From the cell containing the given text, extract its center point as [X, Y] coordinate. 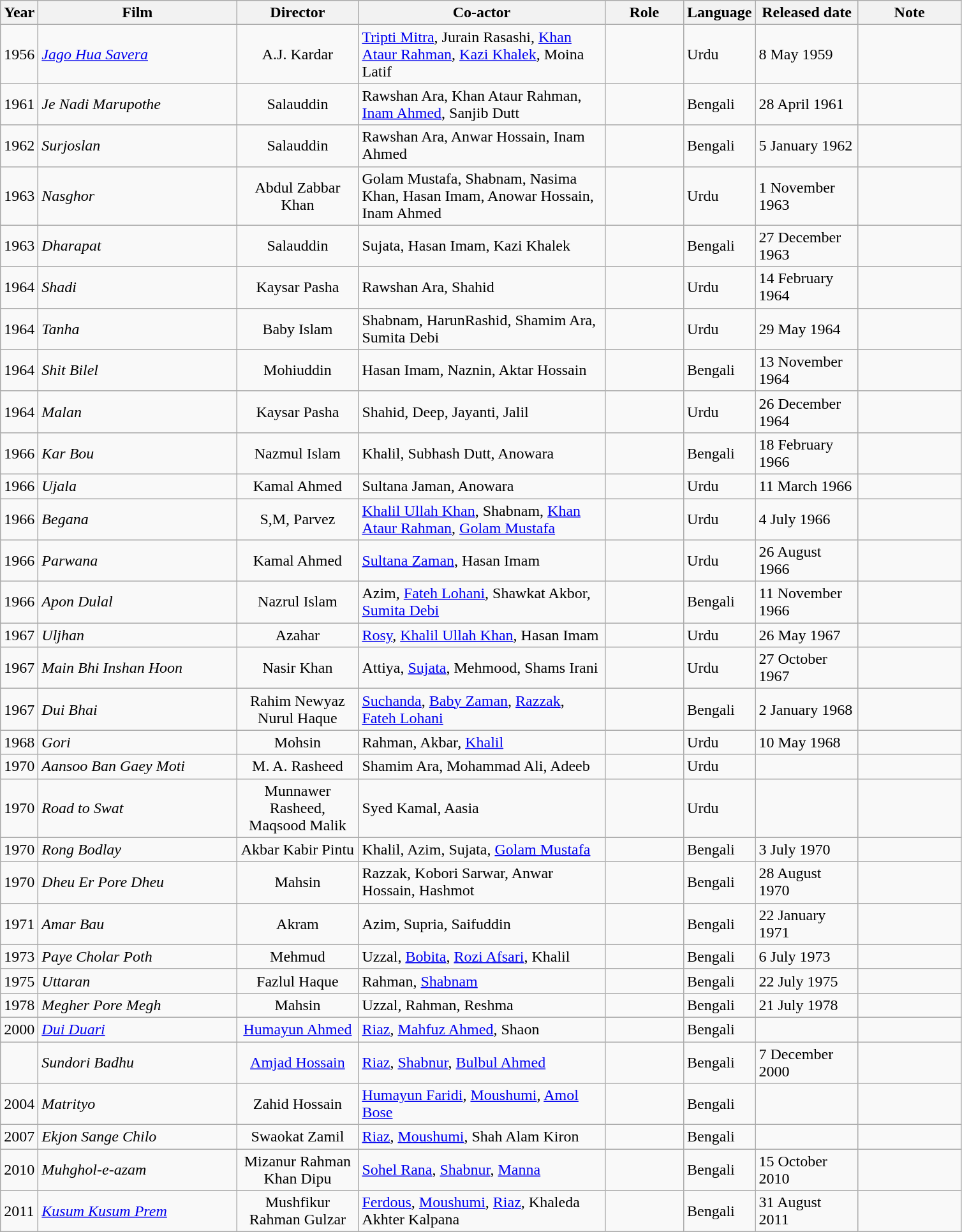
Dheu Er Pore Dheu [138, 883]
Kusum Kusum Prem [138, 1212]
2011 [19, 1212]
3 July 1970 [806, 849]
A.J. Kardar [297, 54]
Sultana Jaman, Anowara [482, 486]
Mizanur Rahman Khan Dipu [297, 1170]
2000 [19, 1029]
Humayun Faridi, Moushumi, Amol Bose [482, 1104]
Riaz, Moushumi, Shah Alam Kiron [482, 1137]
18 February 1966 [806, 453]
Apon Dulal [138, 602]
Road to Swat [138, 808]
28 April 1961 [806, 105]
11 November 1966 [806, 602]
1956 [19, 54]
1971 [19, 923]
15 October 2010 [806, 1170]
Film [138, 13]
Ekjon Sange Chilo [138, 1137]
Khalil, Subhash Dutt, Anowara [482, 453]
Azim, Fateh Lohani, Shawkat Akbor, Sumita Debi [482, 602]
Year [19, 13]
Baby Islam [297, 329]
Swaokat Zamil [297, 1137]
Shit Bilel [138, 370]
Dharapat [138, 246]
Rong Bodlay [138, 849]
Begana [138, 519]
Shamim Ara, Mohammad Ali, Adeeb [482, 766]
1961 [19, 105]
Parwana [138, 561]
1962 [19, 145]
Amjad Hossain [297, 1062]
8 May 1959 [806, 54]
Mehmud [297, 957]
Razzak, Kobori Sarwar, Anwar Hossain, Hashmot [482, 883]
Azim, Supria, Saifuddin [482, 923]
1968 [19, 742]
11 March 1966 [806, 486]
M. A. Rasheed [297, 766]
Gori [138, 742]
Surjoslan [138, 145]
1973 [19, 957]
Aansoo Ban Gaey Moti [138, 766]
Matrityo [138, 1104]
Suchanda, Baby Zaman, Razzak, Fateh Lohani [482, 709]
Uzzal, Bobita, Rozi Afsari, Khalil [482, 957]
Ujala [138, 486]
Sujata, Hasan Imam, Kazi Khalek [482, 246]
Dui Bhai [138, 709]
Kar Bou [138, 453]
Rawshan Ara, Shahid [482, 287]
Shahid, Deep, Jayanti, Jalil [482, 412]
S,M, Parvez [297, 519]
1978 [19, 1005]
Amar Bau [138, 923]
22 July 1975 [806, 981]
Khalil Ullah Khan, Shabnam, Khan Ataur Rahman, Golam Mustafa [482, 519]
Attiya, Sujata, Mehmood, Shams Irani [482, 668]
26 December 1964 [806, 412]
2010 [19, 1170]
Rawshan Ara, Anwar Hossain, Inam Ahmed [482, 145]
Muhghol-e-azam [138, 1170]
Uzzal, Rahman, Reshma [482, 1005]
Mohsin [297, 742]
Rahman, Shabnam [482, 981]
Jago Hua Savera [138, 54]
Je Nadi Marupothe [138, 105]
Main Bhi Inshan Hoon [138, 668]
Riaz, Shabnur, Bulbul Ahmed [482, 1062]
Nasghor [138, 196]
Akbar Kabir Pintu [297, 849]
Fazlul Haque [297, 981]
31 August 2011 [806, 1212]
27 October 1967 [806, 668]
Khalil, Azim, Sujata, Golam Mustafa [482, 849]
14 February 1964 [806, 287]
Uttaran [138, 981]
22 January 1971 [806, 923]
2 January 1968 [806, 709]
27 December 1963 [806, 246]
Sohel Rana, Shabnur, Manna [482, 1170]
Tanha [138, 329]
Hasan Imam, Naznin, Aktar Hossain [482, 370]
Humayun Ahmed [297, 1029]
Shadi [138, 287]
Language [720, 13]
5 January 1962 [806, 145]
1 November 1963 [806, 196]
2007 [19, 1137]
13 November 1964 [806, 370]
26 May 1967 [806, 635]
Rosy, Khalil Ullah Khan, Hasan Imam [482, 635]
Mushfikur Rahman Gulzar [297, 1212]
Abdul Zabbar Khan [297, 196]
Rahman, Akbar, Khalil [482, 742]
Nazmul Islam [297, 453]
28 August 1970 [806, 883]
Role [644, 13]
Ferdous, Moushumi, Riaz, Khaleda Akhter Kalpana [482, 1212]
4 July 1966 [806, 519]
21 July 1978 [806, 1005]
Uljhan [138, 635]
Note [910, 13]
Sultana Zaman, Hasan Imam [482, 561]
Malan [138, 412]
Nasir Khan [297, 668]
Akram [297, 923]
1975 [19, 981]
Paye Cholar Poth [138, 957]
Nazrul Islam [297, 602]
Zahid Hossain [297, 1104]
6 July 1973 [806, 957]
Azahar [297, 635]
Syed Kamal, Aasia [482, 808]
Tripti Mitra, Jurain Rasashi, Khan Ataur Rahman, Kazi Khalek, Moina Latif [482, 54]
Mohiuddin [297, 370]
Director [297, 13]
29 May 1964 [806, 329]
Dui Duari [138, 1029]
26 August 1966 [806, 561]
Golam Mustafa, Shabnam, Nasima Khan, Hasan Imam, Anowar Hossain, Inam Ahmed [482, 196]
10 May 1968 [806, 742]
2004 [19, 1104]
Riaz, Mahfuz Ahmed, Shaon [482, 1029]
Co-actor [482, 13]
Shabnam, HarunRashid, Shamim Ara, Sumita Debi [482, 329]
Megher Pore Megh [138, 1005]
7 December 2000 [806, 1062]
Rahim Newyaz Nurul Haque [297, 709]
Sundori Badhu [138, 1062]
Released date [806, 13]
Rawshan Ara, Khan Ataur Rahman, Inam Ahmed, Sanjib Dutt [482, 105]
Munnawer Rasheed,Maqsood Malik [297, 808]
